Search for the cell housing the specified text and yield its [X, Y] center coordinate. 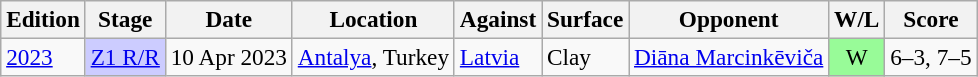
Opponent [729, 19]
Edition [44, 19]
Score [931, 19]
10 Apr 2023 [228, 57]
Clay [586, 57]
Against [498, 19]
Z1 R/R [125, 57]
Surface [586, 19]
W/L [857, 19]
2023 [44, 57]
Stage [125, 19]
Diāna Marcinkēviča [729, 57]
Date [228, 19]
Location [373, 19]
Antalya, Turkey [373, 57]
W [857, 57]
Latvia [498, 57]
6–3, 7–5 [931, 57]
